From the cell containing the given text, extract its center point as [X, Y] coordinate. 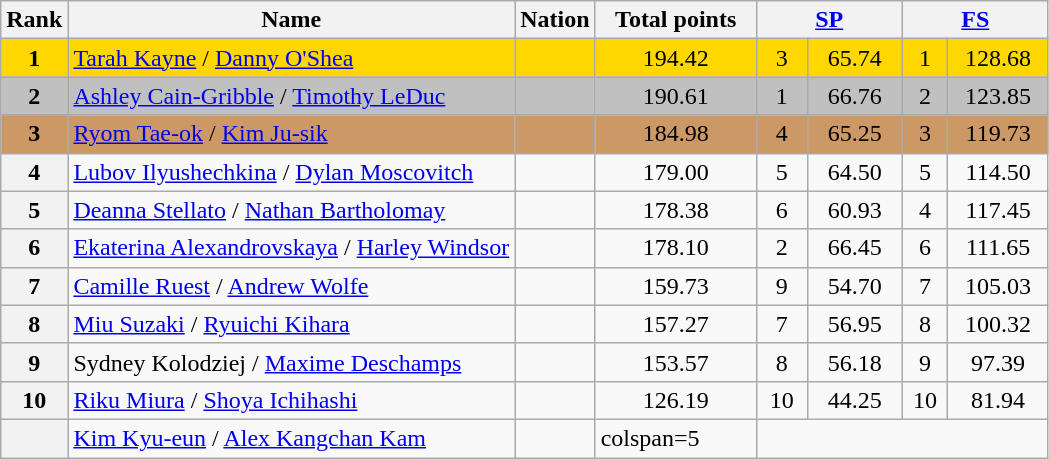
SP [829, 20]
126.19 [676, 400]
Tarah Kayne / Danny O'Shea [292, 58]
Camille Ruest / Andrew Wolfe [292, 286]
66.76 [854, 96]
184.98 [676, 134]
179.00 [676, 172]
44.25 [854, 400]
Ashley Cain-Gribble / Timothy LeDuc [292, 96]
Deanna Stellato / Nathan Bartholomay [292, 210]
190.61 [676, 96]
60.93 [854, 210]
Lubov Ilyushechkina / Dylan Moscovitch [292, 172]
Name [292, 20]
Total points [676, 20]
97.39 [998, 362]
Sydney Kolodziej / Maxime Deschamps [292, 362]
Ryom Tae-ok / Kim Ju-sik [292, 134]
194.42 [676, 58]
123.85 [998, 96]
66.45 [854, 248]
128.68 [998, 58]
65.74 [854, 58]
54.70 [854, 286]
119.73 [998, 134]
Rank [34, 20]
153.57 [676, 362]
Riku Miura / Shoya Ichihashi [292, 400]
56.95 [854, 324]
Miu Suzaki / Ryuichi Kihara [292, 324]
56.18 [854, 362]
Kim Kyu-eun / Alex Kangchan Kam [292, 438]
117.45 [998, 210]
64.50 [854, 172]
Nation [555, 20]
FS [975, 20]
81.94 [998, 400]
178.38 [676, 210]
157.27 [676, 324]
178.10 [676, 248]
111.65 [998, 248]
65.25 [854, 134]
100.32 [998, 324]
159.73 [676, 286]
Ekaterina Alexandrovskaya / Harley Windsor [292, 248]
114.50 [998, 172]
105.03 [998, 286]
colspan=5 [676, 438]
